Identify which cell holds the provided text, then report its [x, y] central coordinate. 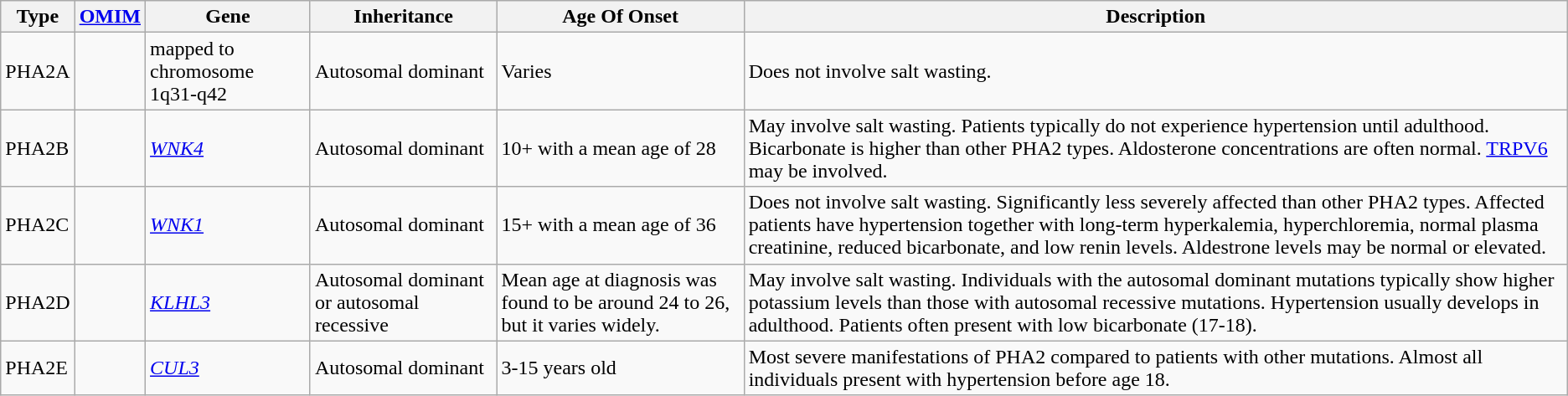
PHA2B [38, 148]
CUL3 [228, 368]
Description [1156, 17]
WNK1 [228, 225]
PHA2A [38, 71]
Mean age at diagnosis was found to be around 24 to 26, but it varies widely. [620, 302]
Autosomal dominant or autosomal recessive [404, 302]
mapped to chromosome 1q31-q42 [228, 71]
3-15 years old [620, 368]
Does not involve salt wasting. [1156, 71]
WNK4 [228, 148]
Gene [228, 17]
Most severe manifestations of PHA2 compared to patients with other mutations. Almost all individuals present with hypertension before age 18. [1156, 368]
KLHL3 [228, 302]
PHA2E [38, 368]
Type [38, 17]
OMIM [110, 17]
Age Of Onset [620, 17]
Inheritance [404, 17]
Varies [620, 71]
15+ with a mean age of 36 [620, 225]
10+ with a mean age of 28 [620, 148]
PHA2D [38, 302]
PHA2C [38, 225]
